Return the (x, y) coordinate for the center point of the cell that contains the specified text.  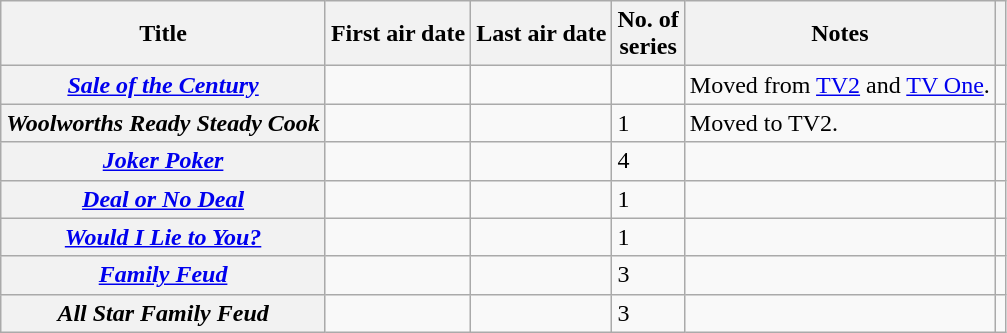
All Star Family Feud (164, 313)
Moved to TV2. (840, 123)
Woolworths Ready Steady Cook (164, 123)
Last air date (542, 34)
Would I Lie to You? (164, 237)
First air date (398, 34)
Moved from TV2 and TV One. (840, 85)
Title (164, 34)
No. ofseries (648, 34)
Family Feud (164, 275)
Deal or No Deal (164, 199)
Joker Poker (164, 161)
Notes (840, 34)
4 (648, 161)
Sale of the Century (164, 85)
